Pinpoint the cell where the given text exists, returning its (x, y) midpoint coordinate. 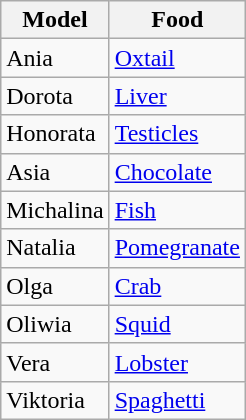
Spaghetti (177, 400)
Pomegranate (177, 248)
Testicles (177, 134)
Squid (177, 324)
Chocolate (177, 172)
Liver (177, 96)
Model (55, 20)
Dorota (55, 96)
Vera (55, 362)
Oliwia (55, 324)
Lobster (177, 362)
Viktoria (55, 400)
Olga (55, 286)
Michalina (55, 210)
Ania (55, 58)
Asia (55, 172)
Crab (177, 286)
Food (177, 20)
Oxtail (177, 58)
Natalia (55, 248)
Honorata (55, 134)
Fish (177, 210)
